Return the (X, Y) coordinate for the center point of the cell that contains the specified text.  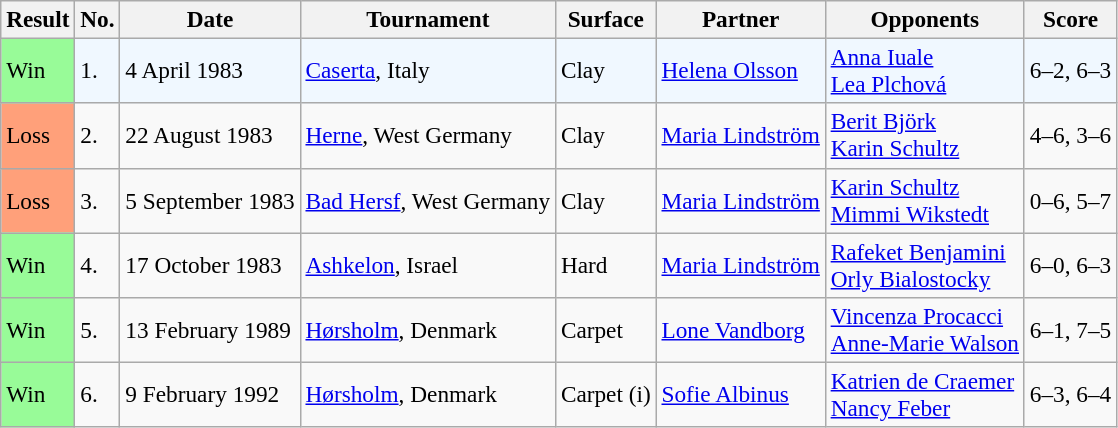
22 August 1983 (210, 136)
2. (98, 136)
Carpet (606, 330)
3. (98, 200)
9 February 1992 (210, 394)
Date (210, 19)
Tournament (428, 19)
Opponents (924, 19)
6–2, 6–3 (1070, 70)
4 April 1983 (210, 70)
6. (98, 394)
Surface (606, 19)
Partner (740, 19)
Caserta, Italy (428, 70)
Ashkelon, Israel (428, 264)
Vincenza Procacci Anne-Marie Walson (924, 330)
No. (98, 19)
0–6, 5–7 (1070, 200)
Result (38, 19)
Helena Olsson (740, 70)
Hard (606, 264)
13 February 1989 (210, 330)
Bad Hersf, West Germany (428, 200)
17 October 1983 (210, 264)
4. (98, 264)
Sofie Albinus (740, 394)
Carpet (i) (606, 394)
4–6, 3–6 (1070, 136)
Score (1070, 19)
5 September 1983 (210, 200)
Katrien de Craemer Nancy Feber (924, 394)
6–3, 6–4 (1070, 394)
1. (98, 70)
6–1, 7–5 (1070, 330)
5. (98, 330)
Anna Iuale Lea Plchová (924, 70)
Berit Björk Karin Schultz (924, 136)
6–0, 6–3 (1070, 264)
Lone Vandborg (740, 330)
Rafeket Benjamini Orly Bialostocky (924, 264)
Herne, West Germany (428, 136)
Karin Schultz Mimmi Wikstedt (924, 200)
